From the cell containing the given text, extract its center point as (X, Y) coordinate. 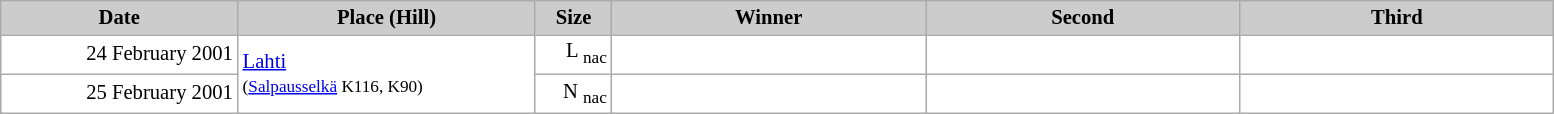
Size (573, 17)
L nac (573, 54)
24 February 2001 (120, 54)
Second (1083, 17)
Winner (769, 17)
Place (Hill) (387, 17)
Lahti(Salpausselkä K116, K90) (387, 74)
25 February 2001 (120, 94)
N nac (573, 94)
Third (1397, 17)
Date (120, 17)
